Return (x, y) of the center of cell containing provided text 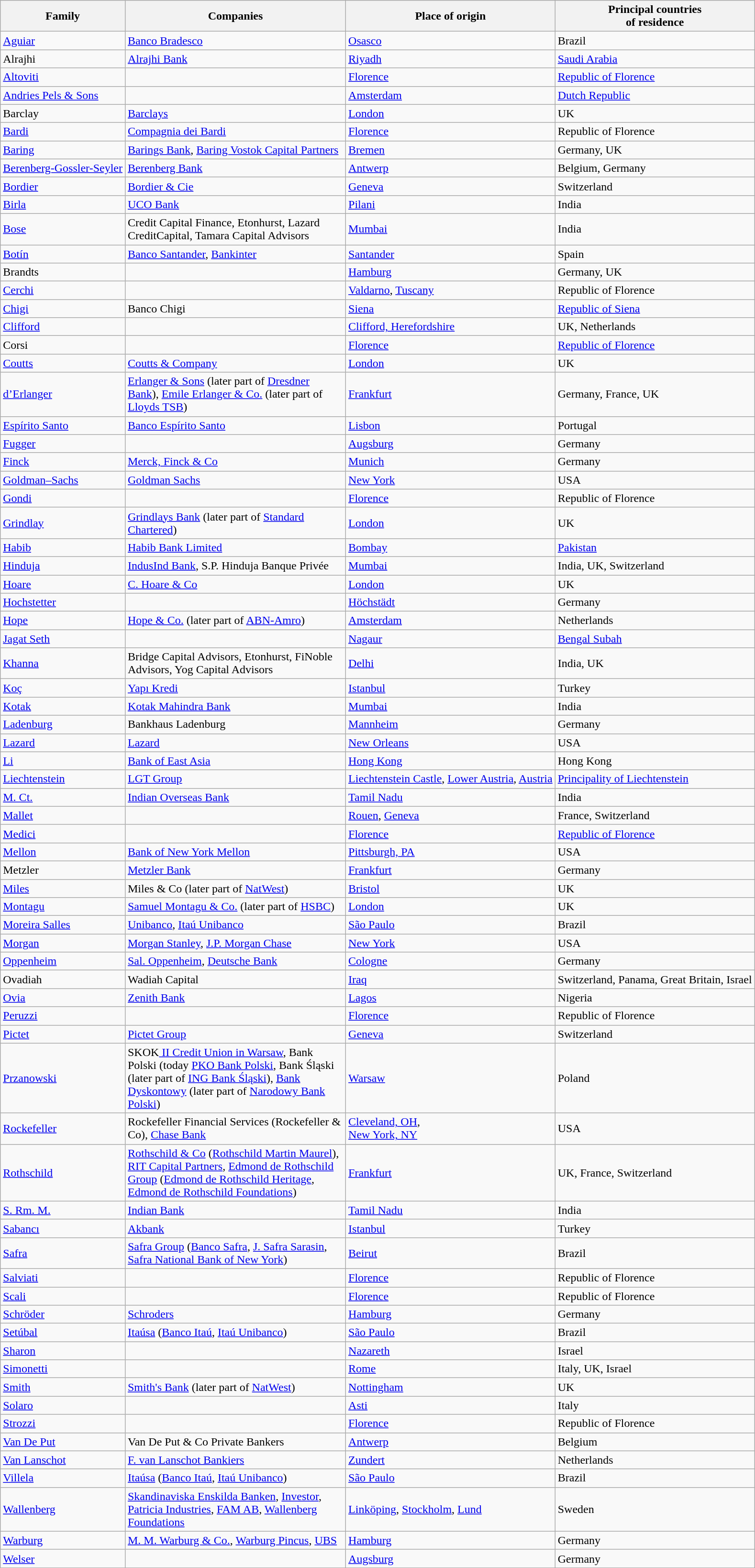
Barclays (235, 113)
Bank of East Asia (235, 761)
Portugal (655, 425)
Belgium (655, 1442)
Moreira Salles (63, 925)
Miles (63, 889)
Chigi (63, 309)
Skandinaviska Enskilda Banken, Investor, Patricia Industries, FAM AB, Wallenberg Foundations (235, 1509)
Peruzzi (63, 1016)
Brandts (63, 272)
Oppenheim (63, 961)
Schroders (235, 1314)
Bose (63, 229)
Germany, France, UK (655, 394)
Rothschild (63, 1172)
Pilani (451, 204)
Warsaw (451, 1078)
Banco Santander, Bankinter (235, 254)
Santander (451, 254)
Osasco (451, 41)
Rockefeller (63, 1128)
Place of origin (451, 16)
Saudi Arabia (655, 59)
Israel (655, 1351)
Merck, Finck & Co (235, 462)
Siena (451, 309)
Spain (655, 254)
Fugger (63, 444)
IndusInd Bank, S.P. Hinduja Banque Privée (235, 566)
Baring (63, 150)
Compagnia dei Bardi (235, 132)
Bordier (63, 186)
Hope (63, 621)
Alrajhi (63, 59)
Erlanger & Sons (later part of Dresdner Bank), Emile Erlanger & Co. (later part of Lloyds TSB) (235, 394)
Bremen (451, 150)
Bridge Capital Advisors, Etonhurst, FiNoble Advisors, Yog Capital Advisors (235, 663)
Villela (63, 1478)
Pictet Group (235, 1034)
M. Ct. (63, 797)
Kotak Mahindra Bank (235, 706)
Bankhaus Ladenburg (235, 724)
Delhi (451, 663)
UK, France, Switzerland (655, 1172)
Bengal Subah (655, 639)
Barings Bank, Baring Vostok Capital Partners (235, 150)
Principal countriesof residence (655, 16)
Republic of Siena (655, 309)
Hinduja (63, 566)
Ovadiah (63, 979)
Miles & Co (later part of NatWest) (235, 889)
Habib (63, 547)
Pictet (63, 1034)
Sharon (63, 1351)
Jagat Seth (63, 639)
Van De Put (63, 1442)
Asti (451, 1405)
UCO Bank (235, 204)
Nagaur (451, 639)
Finck (63, 462)
Goldman Sachs (235, 480)
Zenith Bank (235, 998)
France, Switzerland (655, 815)
Sal. Oppenheim, Deutsche Bank (235, 961)
Alrajhi Bank (235, 59)
Kotak (63, 706)
Bristol (451, 889)
Zundert (451, 1460)
Espírito Santo (63, 425)
Wallenberg (63, 1509)
Botín (63, 254)
Rome (451, 1369)
Montagu (63, 907)
Hoare (63, 584)
Banco Bradesco (235, 41)
New Orleans (451, 743)
LGT Group (235, 779)
F. van Lanschot Bankiers (235, 1460)
Indian Overseas Bank (235, 797)
Höchstädt (451, 602)
Nottingham (451, 1387)
Liechtenstein (63, 779)
Salviati (63, 1278)
Khanna (63, 663)
Morgan Stanley, J.P. Morgan Chase (235, 943)
Hochstetter (63, 602)
Nigeria (655, 998)
Family (63, 16)
Scali (63, 1296)
Li (63, 761)
Clifford (63, 327)
Credit Capital Finance, Etonhurst, Lazard CreditCapital, Tamara Capital Advisors (235, 229)
Bombay (451, 547)
Birla (63, 204)
Mellon (63, 852)
Italy (655, 1405)
Smith (63, 1387)
Barclay (63, 113)
Indian Bank (235, 1210)
S. Rm. M. (63, 1210)
Koç (63, 688)
Medici (63, 834)
Bardi (63, 132)
Solaro (63, 1405)
Pittsburgh, PA (451, 852)
Metzler (63, 870)
Principality of Liechtenstein (655, 779)
Strozzi (63, 1423)
Belgium, Germany (655, 168)
Iraq (451, 979)
Simonetti (63, 1369)
Banco Espírito Santo (235, 425)
Corsi (63, 345)
Clifford, Herefordshire (451, 327)
C. Hoare & Co (235, 584)
Coutts (63, 363)
Altoviti (63, 77)
Cleveland, OH,New York, NY (451, 1128)
d’Erlanger (63, 394)
Munich (451, 462)
Sabancı (63, 1228)
Dutch Republic (655, 95)
Poland (655, 1078)
M. M. Warburg & Co., Warburg Pincus, UBS (235, 1540)
Schröder (63, 1314)
Italy, UK, Israel (655, 1369)
Berenberg Bank (235, 168)
Coutts & Company (235, 363)
Grindlays Bank (later part of Standard Chartered) (235, 523)
Grindlay (63, 523)
Ladenburg (63, 724)
Wadiah Capital (235, 979)
Berenberg-Gossler-Seyler (63, 168)
Bank of New York Mellon (235, 852)
Van De Put & Co Private Bankers (235, 1442)
Companies (235, 16)
UK, Netherlands (655, 327)
Morgan (63, 943)
Andries Pels & Sons (63, 95)
Lagos (451, 998)
India, UK (655, 663)
Habib Bank Limited (235, 547)
Warburg (63, 1540)
Pakistan (655, 547)
Cologne (451, 961)
Gondi (63, 498)
Metzler Bank (235, 870)
Aguiar (63, 41)
Safra Group (Banco Safra, J. Safra Sarasin, Safra National Bank of New York) (235, 1253)
Samuel Montagu & Co. (later part of HSBC) (235, 907)
Banco Chigi (235, 309)
Cerchi (63, 290)
Rockefeller Financial Services (Rockefeller & Co), Chase Bank (235, 1128)
Switzerland, Panama, Great Britain, Israel (655, 979)
Riyadh (451, 59)
Akbank (235, 1228)
Unibanco, Itaú Unibanco (235, 925)
Mannheim (451, 724)
Ovia (63, 998)
Yapı Kredi (235, 688)
Lisbon (451, 425)
Van Lanschot (63, 1460)
Smith's Bank (later part of NatWest) (235, 1387)
Beirut (451, 1253)
Welser (63, 1558)
Bordier & Cie (235, 186)
Mallet (63, 815)
Nazareth (451, 1351)
Setúbal (63, 1333)
Goldman–Sachs (63, 480)
Liechtenstein Castle, Lower Austria, Austria (451, 779)
Rouen, Geneva (451, 815)
Sweden (655, 1509)
Przanowski (63, 1078)
Safra (63, 1253)
Linköping, Stockholm, Lund (451, 1509)
India, UK, Switzerland (655, 566)
Hope & Co. (later part of ABN-Amro) (235, 621)
Valdarno, Tuscany (451, 290)
